Locate the cell with the specified text and output its (x, y) center coordinate. 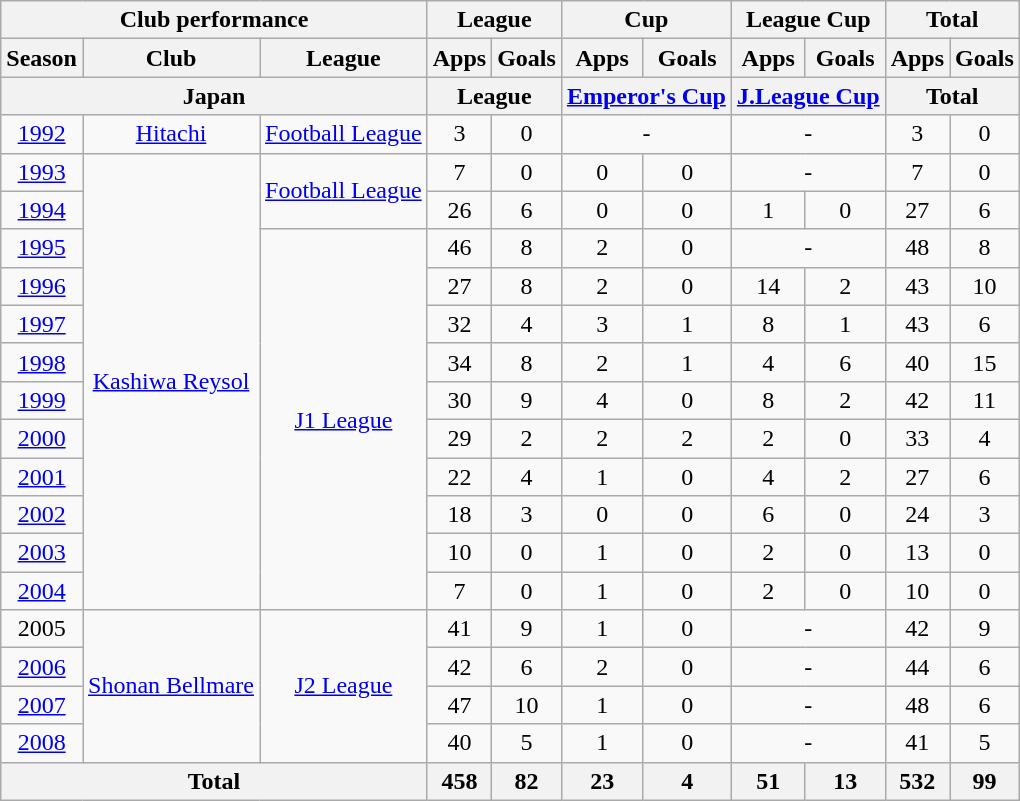
1996 (42, 286)
League Cup (808, 20)
1992 (42, 134)
2003 (42, 553)
2008 (42, 743)
1994 (42, 210)
2000 (42, 438)
Kashiwa Reysol (170, 382)
532 (917, 781)
Club (170, 58)
Club performance (214, 20)
J2 League (344, 686)
82 (527, 781)
22 (459, 477)
1993 (42, 172)
Hitachi (170, 134)
J.League Cup (808, 96)
1997 (42, 324)
Japan (214, 96)
46 (459, 248)
99 (985, 781)
2004 (42, 591)
2005 (42, 629)
29 (459, 438)
Shonan Bellmare (170, 686)
Cup (646, 20)
32 (459, 324)
44 (917, 667)
34 (459, 362)
11 (985, 400)
26 (459, 210)
458 (459, 781)
Season (42, 58)
15 (985, 362)
1995 (42, 248)
30 (459, 400)
J1 League (344, 420)
33 (917, 438)
1998 (42, 362)
51 (768, 781)
18 (459, 515)
14 (768, 286)
2001 (42, 477)
24 (917, 515)
Emperor's Cup (646, 96)
23 (602, 781)
2007 (42, 705)
47 (459, 705)
2002 (42, 515)
1999 (42, 400)
2006 (42, 667)
